Extract the [x, y] coordinate from the center of the cell holding the provided text.  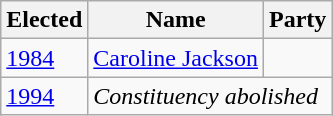
1984 [44, 58]
Name [176, 20]
Elected [44, 20]
1994 [44, 96]
Caroline Jackson [176, 58]
Constituency abolished [210, 96]
Party [297, 20]
